Capture the cell that displays the provided text and extract its [X, Y] central coordinate. 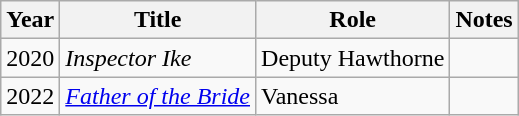
Vanessa [353, 96]
Year [30, 20]
Father of the Bride [158, 96]
2020 [30, 58]
Title [158, 20]
2022 [30, 96]
Notes [484, 20]
Inspector Ike [158, 58]
Role [353, 20]
Deputy Hawthorne [353, 58]
